Determine the (X, Y) coordinate at the center of the cell enclosing the given text.  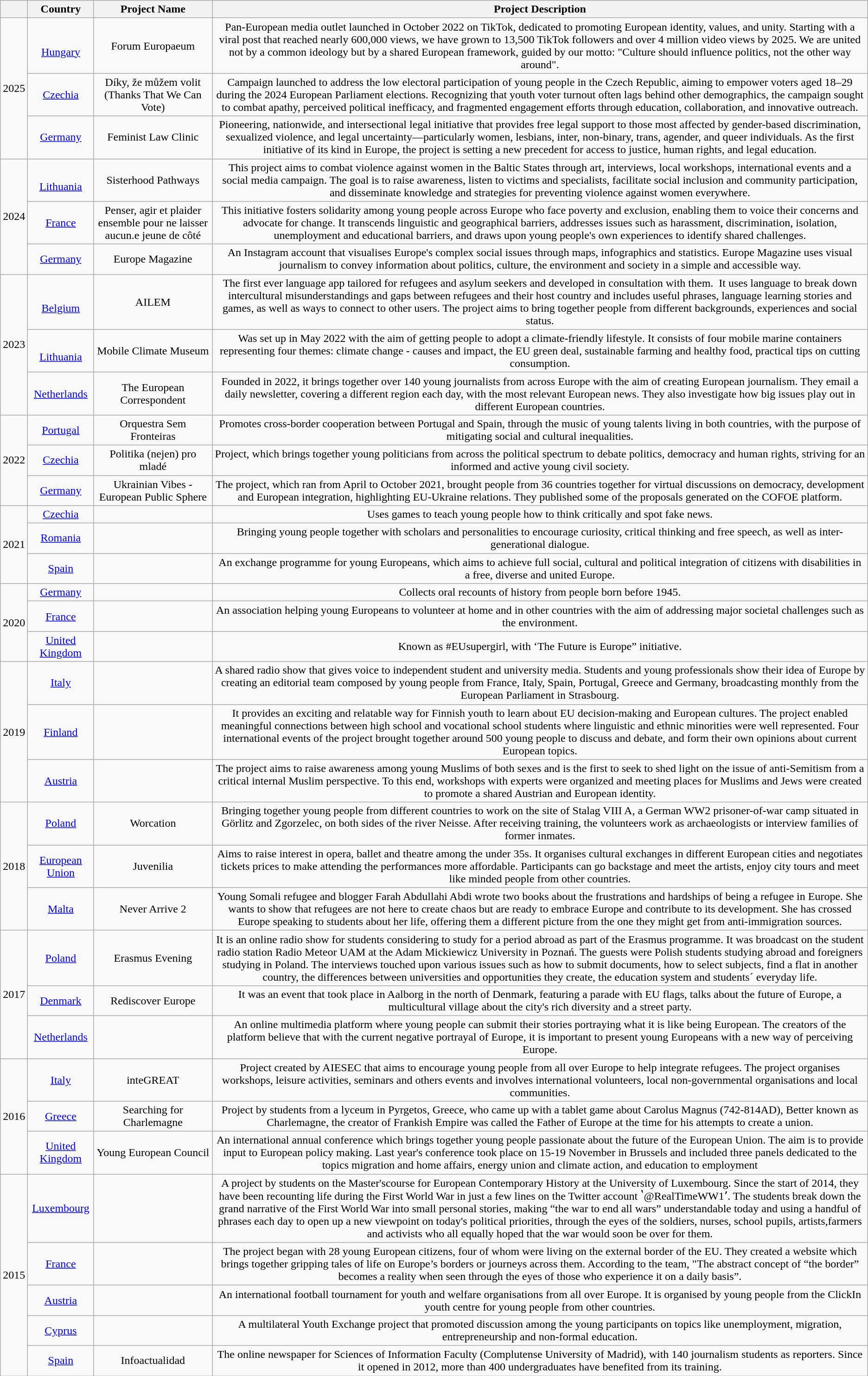
2024 (14, 216)
Forum Europaeum (153, 45)
Ukrainian Vibes - European Public Sphere (153, 490)
Greece (61, 1116)
2023 (14, 344)
Project Description (540, 9)
2022 (14, 460)
2015 (14, 1275)
The European Correspondent (153, 393)
2020 (14, 623)
AILEM (153, 302)
inteGREAT (153, 1080)
European Union (61, 866)
Country (61, 9)
Sisterhood Pathways (153, 180)
Infoactualidad (153, 1360)
Rediscover Europe (153, 1000)
Searching for Charlemagne (153, 1116)
Belgium (61, 302)
Europe Magazine (153, 259)
2021 (14, 545)
Never Arrive 2 (153, 909)
Project Name (153, 9)
Luxembourg (61, 1209)
Juvenilia (153, 866)
2019 (14, 732)
Penser, agir et plaider ensemble pour ne laisser aucun.e jeune de côté (153, 223)
Uses games to teach young people how to think critically and spot fake news. (540, 514)
Romania (61, 538)
Feminist Law Clinic (153, 137)
Portugal (61, 430)
2018 (14, 866)
Collects oral recounts of history from people born before 1945. (540, 592)
2025 (14, 88)
2017 (14, 994)
Malta (61, 909)
Denmark (61, 1000)
2016 (14, 1116)
Politika (nejen) pro mladé (153, 460)
Mobile Climate Museum (153, 351)
Known as #EUsupergirl, with ‘The Future is Europe” initiative. (540, 647)
Díky, že můžem volit (Thanks That We Can Vote) (153, 95)
Hungary (61, 45)
Young European Council (153, 1153)
Erasmus Evening (153, 958)
Orquestra Sem Fronteiras (153, 430)
Worcation (153, 823)
Finland (61, 732)
Cyprus (61, 1331)
